From the cell containing the given text, extract its center point as [X, Y] coordinate. 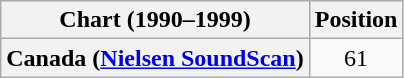
Chart (1990–1999) [155, 20]
Canada (Nielsen SoundScan) [155, 58]
Position [356, 20]
61 [356, 58]
